Locate the cell with the specified text and output its [X, Y] center coordinate. 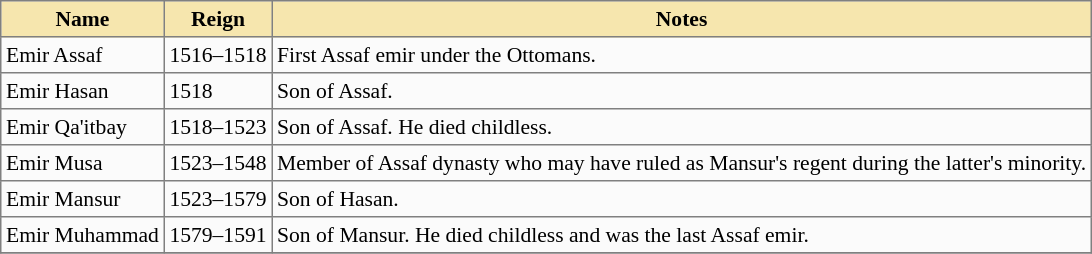
Emir Qa'itbay [82, 127]
1518–1523 [218, 127]
Son of Mansur. He died childless and was the last Assaf emir. [682, 235]
Son of Hasan. [682, 199]
Notes [682, 19]
Name [82, 19]
Emir Hasan [82, 91]
1516–1518 [218, 55]
1523–1548 [218, 163]
Son of Assaf. [682, 91]
Emir Mansur [82, 199]
Member of Assaf dynasty who may have ruled as Mansur's regent during the latter's minority. [682, 163]
1518 [218, 91]
1579–1591 [218, 235]
Reign [218, 19]
Emir Musa [82, 163]
Emir Assaf [82, 55]
1523–1579 [218, 199]
Emir Muhammad [82, 235]
Son of Assaf. He died childless. [682, 127]
First Assaf emir under the Ottomans. [682, 55]
